Provide the [X, Y] coordinate of the cell's center where the given text is located.  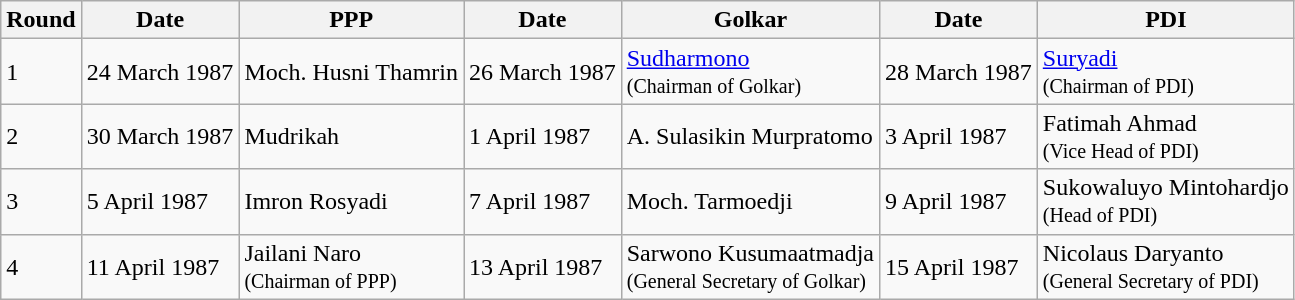
Sudharmono(Chairman of Golkar) [750, 72]
Suryadi(Chairman of PDI) [1166, 72]
Moch. Tarmoedji [750, 202]
13 April 1987 [543, 266]
2 [41, 136]
PPP [352, 20]
3 April 1987 [959, 136]
Sarwono Kusumaatmadja(General Secretary of Golkar) [750, 266]
Sukowaluyo Mintohardjo(Head of PDI) [1166, 202]
Mudrikah [352, 136]
4 [41, 266]
PDI [1166, 20]
Fatimah Ahmad(Vice Head of PDI) [1166, 136]
1 [41, 72]
11 April 1987 [160, 266]
7 April 1987 [543, 202]
1 April 1987 [543, 136]
3 [41, 202]
28 March 1987 [959, 72]
5 April 1987 [160, 202]
26 March 1987 [543, 72]
Jailani Naro(Chairman of PPP) [352, 266]
Imron Rosyadi [352, 202]
Round [41, 20]
Nicolaus Daryanto(General Secretary of PDI) [1166, 266]
9 April 1987 [959, 202]
Moch. Husni Thamrin [352, 72]
A. Sulasikin Murpratomo [750, 136]
30 March 1987 [160, 136]
15 April 1987 [959, 266]
Golkar [750, 20]
24 March 1987 [160, 72]
